Pinpoint the cell where the given text exists, returning its [X, Y] midpoint coordinate. 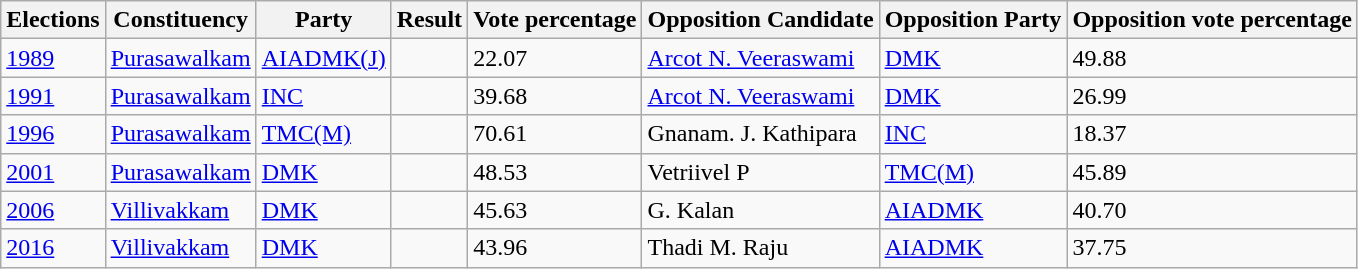
49.88 [1212, 58]
39.68 [555, 96]
Elections [53, 20]
70.61 [555, 134]
Vetriivel P [760, 172]
22.07 [555, 58]
43.96 [555, 248]
45.89 [1212, 172]
Thadi M. Raju [760, 248]
26.99 [1212, 96]
Opposition Party [973, 20]
1989 [53, 58]
Opposition vote percentage [1212, 20]
18.37 [1212, 134]
Result [429, 20]
37.75 [1212, 248]
G. Kalan [760, 210]
2001 [53, 172]
1996 [53, 134]
Opposition Candidate [760, 20]
40.70 [1212, 210]
AIADMK(J) [324, 58]
Gnanam. J. Kathipara [760, 134]
Constituency [180, 20]
45.63 [555, 210]
2006 [53, 210]
2016 [53, 248]
Party [324, 20]
48.53 [555, 172]
Vote percentage [555, 20]
1991 [53, 96]
